Find where the given text appears and provide that cell's center as (X, Y) coordinate. 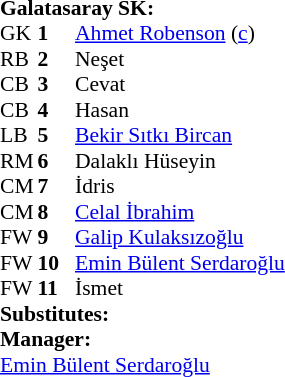
5 (57, 135)
İsmet (180, 289)
LB (19, 135)
3 (57, 85)
RM (19, 161)
8 (57, 212)
Cevat (180, 85)
7 (57, 187)
Celal İbrahim (180, 212)
2 (57, 59)
11 (57, 289)
Galip Kulaksızoğlu (180, 237)
Hasan (180, 110)
Bekir Sıtkı Bircan (180, 135)
Dalaklı Hüseyin (180, 161)
6 (57, 161)
GK (19, 33)
Emin Bülent Serdaroğlu (180, 263)
RB (19, 59)
9 (57, 237)
4 (57, 110)
Neşet (180, 59)
Manager: (142, 339)
1 (57, 33)
İdris (180, 187)
Substitutes: (142, 314)
Ahmet Robenson (c) (180, 33)
10 (57, 263)
